Determine the [X, Y] coordinate at the center of the cell enclosing the given text.  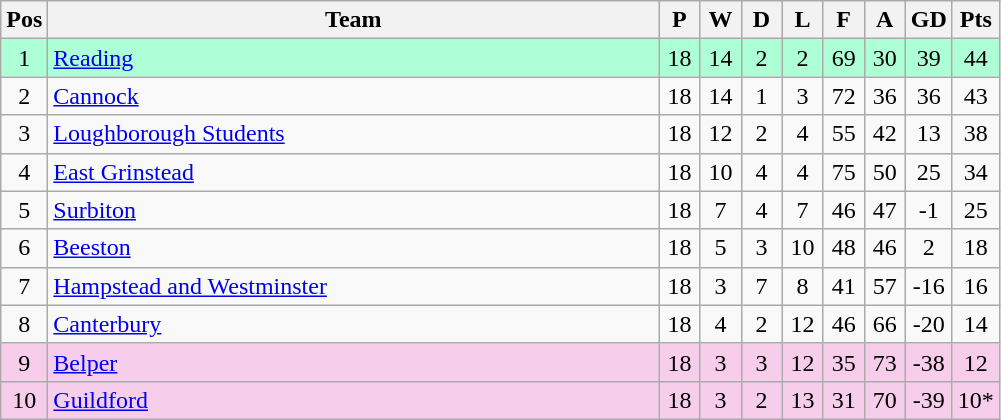
Surbiton [354, 210]
East Grinstead [354, 172]
Canterbury [354, 324]
Hampstead and Westminster [354, 286]
30 [884, 58]
Pts [976, 20]
Team [354, 20]
Belper [354, 362]
GD [928, 20]
W [720, 20]
-20 [928, 324]
9 [24, 362]
Cannock [354, 96]
-39 [928, 400]
38 [976, 134]
39 [928, 58]
41 [844, 286]
F [844, 20]
31 [844, 400]
73 [884, 362]
P [680, 20]
47 [884, 210]
Beeston [354, 248]
L [802, 20]
44 [976, 58]
72 [844, 96]
66 [884, 324]
Pos [24, 20]
A [884, 20]
75 [844, 172]
48 [844, 248]
69 [844, 58]
57 [884, 286]
70 [884, 400]
55 [844, 134]
42 [884, 134]
D [762, 20]
43 [976, 96]
Guildford [354, 400]
35 [844, 362]
50 [884, 172]
Reading [354, 58]
16 [976, 286]
6 [24, 248]
Loughborough Students [354, 134]
-1 [928, 210]
-38 [928, 362]
-16 [928, 286]
10* [976, 400]
34 [976, 172]
